Locate the cell with the specified text and output its (X, Y) center coordinate. 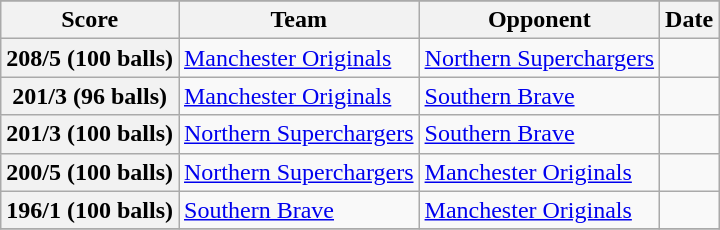
201/3 (100 balls) (90, 134)
Date (690, 20)
200/5 (100 balls) (90, 172)
196/1 (100 balls) (90, 210)
Score (90, 20)
Team (298, 20)
208/5 (100 balls) (90, 58)
201/3 (96 balls) (90, 96)
Opponent (540, 20)
